Find where the given text appears and provide that cell's center as (x, y) coordinate. 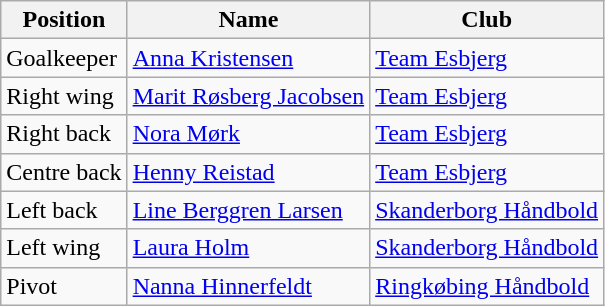
Pivot (64, 286)
Goalkeeper (64, 58)
Centre back (64, 172)
Right back (64, 134)
Left back (64, 210)
Anna Kristensen (248, 58)
Marit Røsberg Jacobsen (248, 96)
Henny Reistad (248, 172)
Ringkøbing Håndbold (487, 286)
Name (248, 20)
Line Berggren Larsen (248, 210)
Laura Holm (248, 248)
Nora Mørk (248, 134)
Right wing (64, 96)
Position (64, 20)
Club (487, 20)
Left wing (64, 248)
Nanna Hinnerfeldt (248, 286)
